Extract the (x, y) coordinate from the center of the cell holding the provided text.  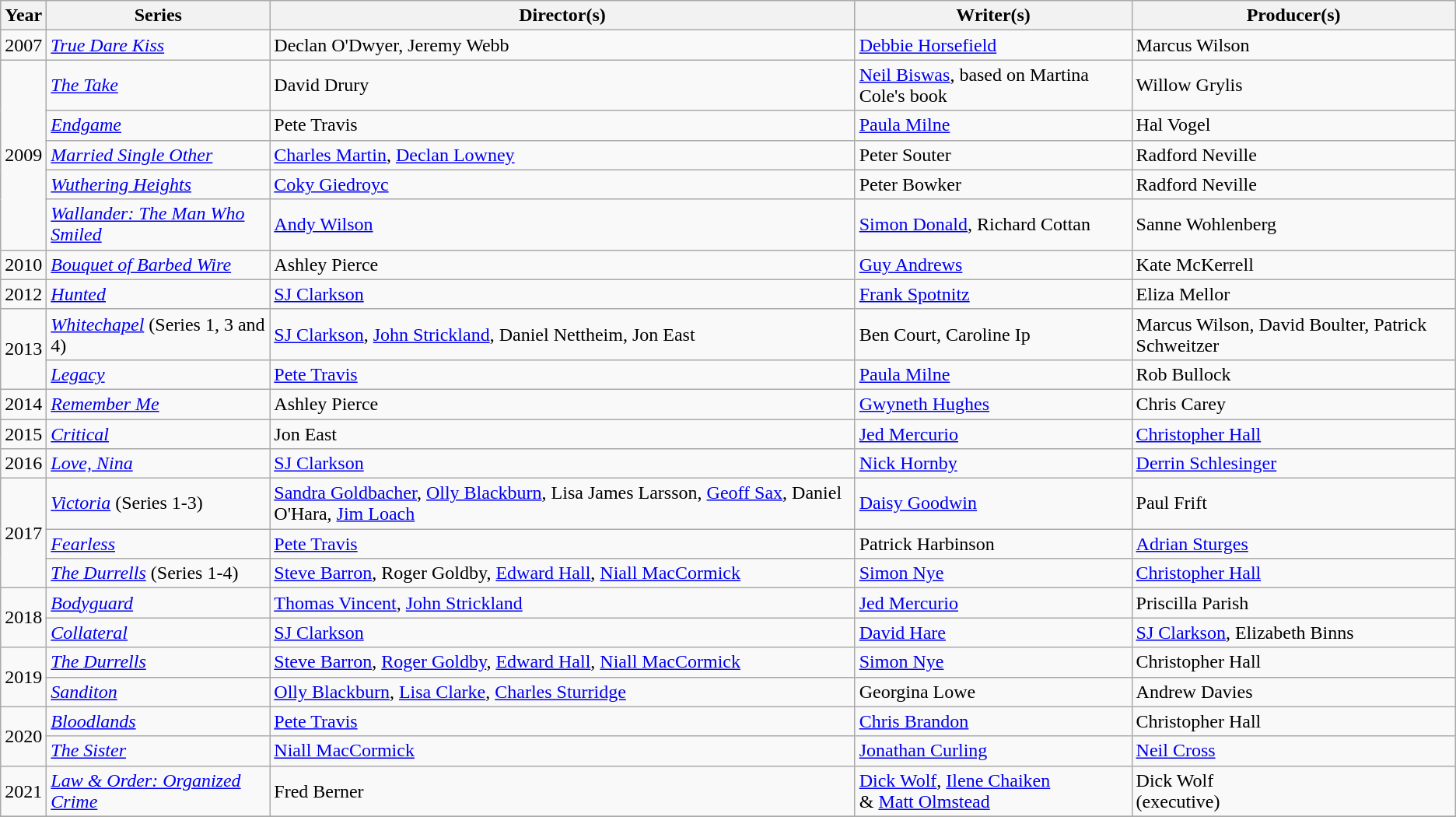
Chris Carey (1293, 404)
2015 (23, 433)
2010 (23, 265)
Thomas Vincent, John Strickland (562, 603)
Guy Andrews (993, 265)
Rob Bullock (1293, 374)
Remember Me (159, 404)
2017 (23, 534)
Victoria (Series 1-3) (159, 504)
Charles Martin, Declan Lowney (562, 155)
Endgame (159, 125)
Andrew Davies (1293, 692)
The Durrells (Series 1-4) (159, 573)
2016 (23, 464)
Frank Spotnitz (993, 294)
Director(s) (562, 16)
Priscilla Parish (1293, 603)
Sandra Goldbacher, Olly Blackburn, Lisa James Larsson, Geoff Sax, Daniel O'Hara, Jim Loach (562, 504)
Jonathan Curling (993, 751)
Coky Giedroyc (562, 184)
Neil Cross (1293, 751)
The Durrells (159, 662)
2014 (23, 404)
Bouquet of Barbed Wire (159, 265)
Hal Vogel (1293, 125)
Year (23, 16)
David Drury (562, 86)
Bodyguard (159, 603)
Producer(s) (1293, 16)
Eliza Mellor (1293, 294)
SJ Clarkson, John Strickland, Daniel Nettheim, Jon East (562, 335)
Nick Hornby (993, 464)
Andy Wilson (562, 224)
2013 (23, 349)
Declan O'Dwyer, Jeremy Webb (562, 45)
Simon Donald, Richard Cottan (993, 224)
Sanne Wohlenberg (1293, 224)
Dick Wolf(executive) (1293, 791)
Olly Blackburn, Lisa Clarke, Charles Sturridge (562, 692)
2020 (23, 736)
Writer(s) (993, 16)
Marcus Wilson (1293, 45)
Critical (159, 433)
Adrian Sturges (1293, 544)
Gwyneth Hughes (993, 404)
Patrick Harbinson (993, 544)
Chris Brandon (993, 721)
Whitechapel (Series 1, 3 and 4) (159, 335)
Fearless (159, 544)
Wallander: The Man Who Smiled (159, 224)
Derrin Schlesinger (1293, 464)
Willow Grylis (1293, 86)
Fred Berner (562, 791)
Jon East (562, 433)
Peter Bowker (993, 184)
Hunted (159, 294)
Married Single Other (159, 155)
Ben Court, Caroline Ip (993, 335)
Neil Biswas, based on Martina Cole's book (993, 86)
Law & Order: Organized Crime (159, 791)
Collateral (159, 633)
2021 (23, 791)
2009 (23, 155)
Sanditon (159, 692)
David Hare (993, 633)
Love, Nina (159, 464)
The Take (159, 86)
Bloodlands (159, 721)
Marcus Wilson, David Boulter, Patrick Schweitzer (1293, 335)
The Sister (159, 751)
2019 (23, 677)
Legacy (159, 374)
Debbie Horsefield (993, 45)
Peter Souter (993, 155)
SJ Clarkson, Elizabeth Binns (1293, 633)
True Dare Kiss (159, 45)
Georgina Lowe (993, 692)
2007 (23, 45)
Daisy Goodwin (993, 504)
Paul Frift (1293, 504)
2012 (23, 294)
Series (159, 16)
Kate McKerrell (1293, 265)
2018 (23, 618)
Niall MacCormick (562, 751)
Wuthering Heights (159, 184)
Dick Wolf, Ilene Chaiken& Matt Olmstead (993, 791)
